Provide the (x, y) coordinate of the cell's center where the given text is located.  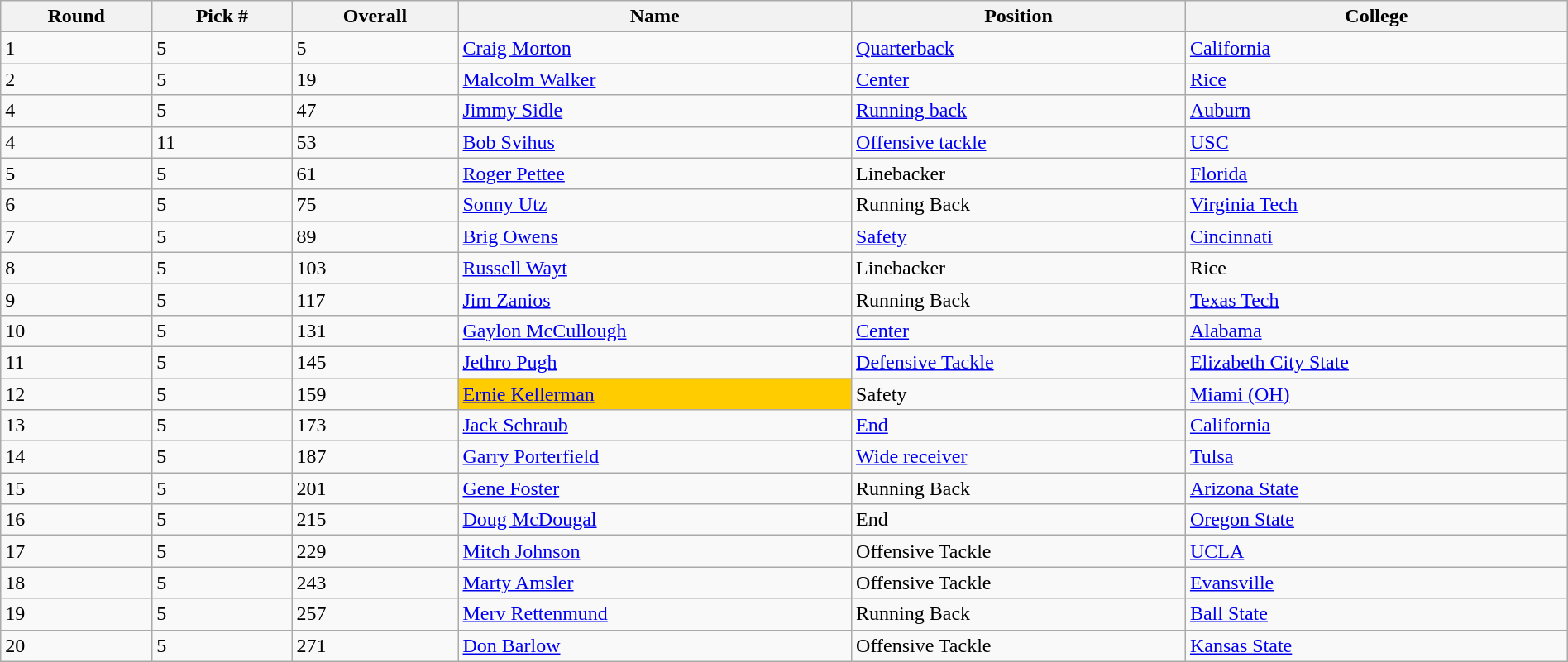
Arizona State (1376, 488)
17 (76, 551)
18 (76, 583)
Roger Pettee (655, 174)
7 (76, 236)
89 (375, 236)
Alabama (1376, 331)
145 (375, 362)
Virginia Tech (1376, 205)
131 (375, 331)
Jimmy Sidle (655, 111)
Merv Rettenmund (655, 614)
Gene Foster (655, 488)
Don Barlow (655, 645)
117 (375, 299)
Auburn (1376, 111)
201 (375, 488)
187 (375, 457)
Craig Morton (655, 48)
Elizabeth City State (1376, 362)
Pick # (222, 17)
Sonny Utz (655, 205)
53 (375, 142)
Kansas State (1376, 645)
Defensive Tackle (1019, 362)
6 (76, 205)
9 (76, 299)
Miami (OH) (1376, 394)
Jethro Pugh (655, 362)
College (1376, 17)
Quarterback (1019, 48)
173 (375, 426)
Russell Wayt (655, 268)
75 (375, 205)
Gaylon McCullough (655, 331)
Brig Owens (655, 236)
215 (375, 520)
229 (375, 551)
271 (375, 645)
Garry Porterfield (655, 457)
Tulsa (1376, 457)
Florida (1376, 174)
2 (76, 79)
1 (76, 48)
Marty Amsler (655, 583)
Mitch Johnson (655, 551)
Jack Schraub (655, 426)
8 (76, 268)
Malcolm Walker (655, 79)
Bob Svihus (655, 142)
Texas Tech (1376, 299)
15 (76, 488)
16 (76, 520)
Position (1019, 17)
Running back (1019, 111)
Oregon State (1376, 520)
10 (76, 331)
20 (76, 645)
Overall (375, 17)
13 (76, 426)
USC (1376, 142)
Round (76, 17)
Offensive tackle (1019, 142)
UCLA (1376, 551)
103 (375, 268)
61 (375, 174)
Name (655, 17)
Cincinnati (1376, 236)
243 (375, 583)
159 (375, 394)
Ernie Kellerman (655, 394)
47 (375, 111)
Jim Zanios (655, 299)
Ball State (1376, 614)
257 (375, 614)
Doug McDougal (655, 520)
12 (76, 394)
14 (76, 457)
Evansville (1376, 583)
Wide receiver (1019, 457)
